Output the [x, y] coordinate of the center of the cell containing the given text.  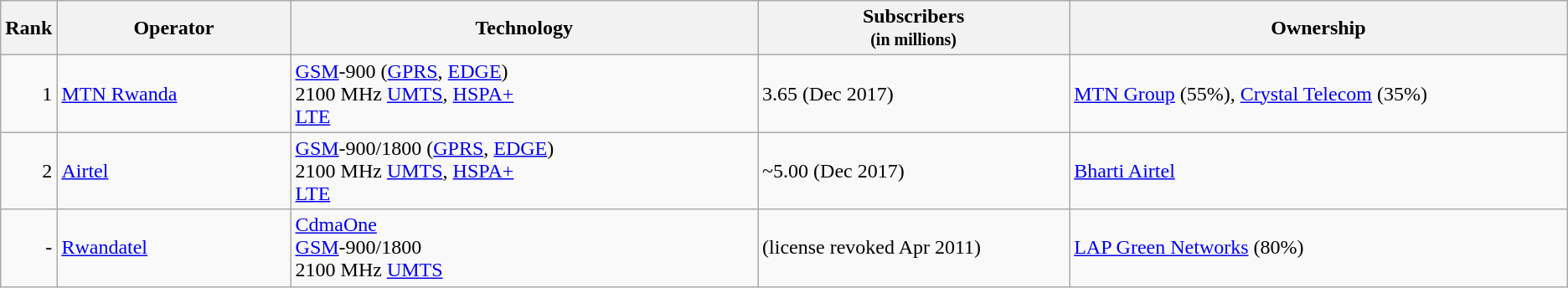
Rwandatel [174, 248]
- [28, 248]
Technology [524, 28]
GSM-900/1800 (GPRS, EDGE)2100 MHz UMTS, HSPA+LTE [524, 171]
(license revoked Apr 2011) [914, 248]
GSM-900 (GPRS, EDGE)2100 MHz UMTS, HSPA+LTE [524, 94]
Rank [28, 28]
3.65 (Dec 2017) [914, 94]
Subscribers(in millions) [914, 28]
MTN Rwanda [174, 94]
Bharti Airtel [1318, 171]
Airtel [174, 171]
1 [28, 94]
MTN Group (55%), Crystal Telecom (35%) [1318, 94]
2 [28, 171]
~5.00 (Dec 2017) [914, 171]
Ownership [1318, 28]
LAP Green Networks (80%) [1318, 248]
CdmaOneGSM-900/18002100 MHz UMTS [524, 248]
Operator [174, 28]
